Return the [X, Y] coordinate for the center point of the cell that contains the specified text.  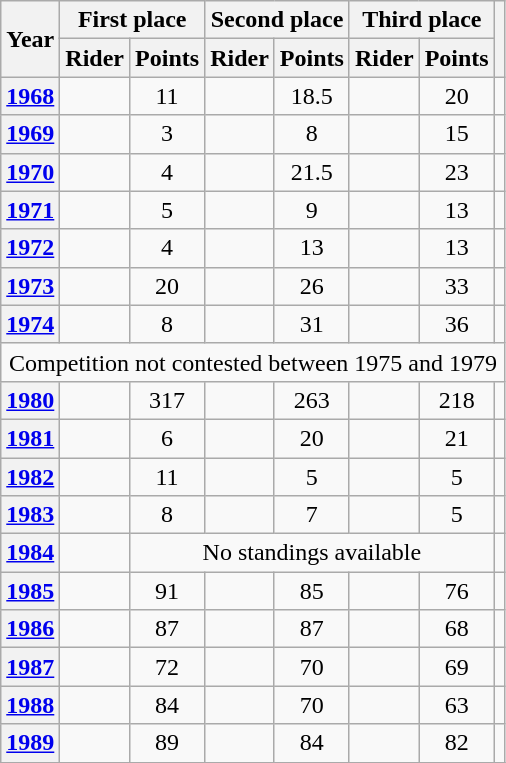
1980 [30, 400]
1982 [30, 477]
31 [312, 324]
1984 [30, 553]
33 [456, 286]
85 [312, 591]
First place [132, 20]
23 [456, 172]
69 [456, 667]
317 [168, 400]
7 [312, 515]
Competition not contested between 1975 and 1979 [254, 362]
1968 [30, 96]
1981 [30, 438]
263 [312, 400]
82 [456, 743]
68 [456, 629]
72 [168, 667]
Third place [422, 20]
1969 [30, 134]
Second place [278, 20]
3 [168, 134]
6 [168, 438]
15 [456, 134]
36 [456, 324]
218 [456, 400]
89 [168, 743]
1989 [30, 743]
1985 [30, 591]
1987 [30, 667]
1986 [30, 629]
9 [312, 210]
1970 [30, 172]
18.5 [312, 96]
21.5 [312, 172]
91 [168, 591]
No standings available [312, 553]
1983 [30, 515]
Year [30, 39]
63 [456, 705]
26 [312, 286]
1973 [30, 286]
1974 [30, 324]
1988 [30, 705]
1971 [30, 210]
1972 [30, 248]
76 [456, 591]
21 [456, 438]
